Search for the cell housing the specified text and yield its (X, Y) center coordinate. 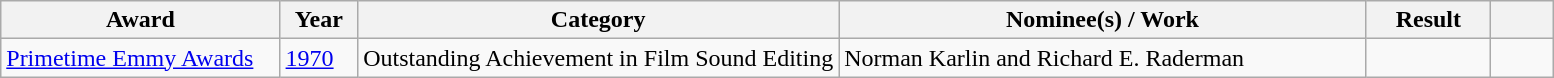
Result (1428, 20)
1970 (319, 58)
Outstanding Achievement in Film Sound Editing (598, 58)
Year (319, 20)
Norman Karlin and Richard E. Raderman (1103, 58)
Nominee(s) / Work (1103, 20)
Category (598, 20)
Award (140, 20)
Primetime Emmy Awards (140, 58)
